Return the (X, Y) coordinate for the center point of the cell that contains the specified text.  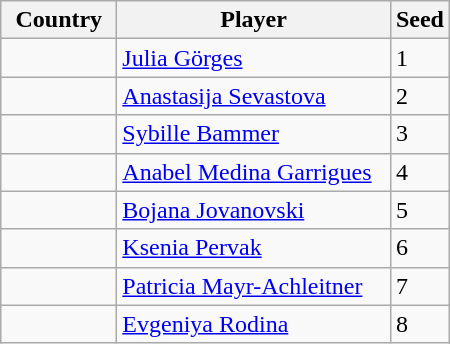
Bojana Jovanovski (254, 210)
6 (420, 248)
Julia Görges (254, 58)
Evgeniya Rodina (254, 324)
Seed (420, 20)
2 (420, 96)
Ksenia Pervak (254, 248)
Sybille Bammer (254, 134)
7 (420, 286)
Player (254, 20)
Country (59, 20)
5 (420, 210)
Patricia Mayr-Achleitner (254, 286)
1 (420, 58)
4 (420, 172)
Anabel Medina Garrigues (254, 172)
Anastasija Sevastova (254, 96)
3 (420, 134)
8 (420, 324)
